Locate the cell with the specified text and output its (x, y) center coordinate. 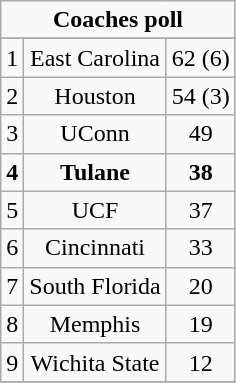
Houston (95, 96)
East Carolina (95, 58)
UConn (95, 134)
37 (200, 210)
Coaches poll (118, 20)
Wichita State (95, 362)
12 (200, 362)
4 (12, 172)
Tulane (95, 172)
South Florida (95, 286)
20 (200, 286)
6 (12, 248)
54 (3) (200, 96)
38 (200, 172)
33 (200, 248)
1 (12, 58)
2 (12, 96)
Memphis (95, 324)
Cincinnati (95, 248)
49 (200, 134)
19 (200, 324)
7 (12, 286)
8 (12, 324)
3 (12, 134)
62 (6) (200, 58)
9 (12, 362)
5 (12, 210)
UCF (95, 210)
